Capture the cell that displays the provided text and extract its [x, y] central coordinate. 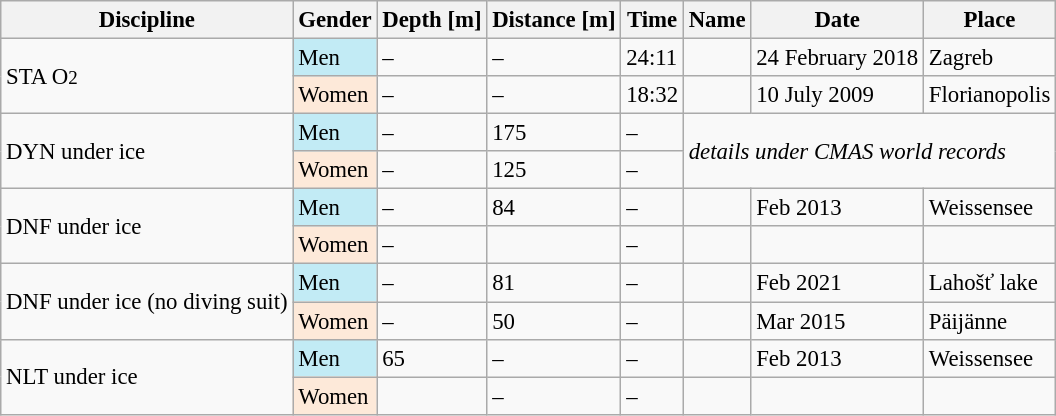
Lahošť lake [989, 283]
24 February 2018 [838, 58]
Gender [335, 20]
81 [554, 283]
Feb 2021 [838, 283]
Date [838, 20]
10 July 2009 [838, 95]
STA O2 [147, 76]
DYN under ice [147, 152]
Time [652, 20]
Florianopolis [989, 95]
Place [989, 20]
NLT under ice [147, 376]
Mar 2015 [838, 321]
Päijänne [989, 321]
DNF under ice (no diving suit) [147, 302]
details under CMAS world records [869, 152]
125 [554, 170]
DNF under ice [147, 226]
Name [717, 20]
24:11 [652, 58]
Zagreb [989, 58]
84 [554, 208]
18:32 [652, 95]
Distance [m] [554, 20]
Depth [m] [432, 20]
65 [432, 358]
Discipline [147, 20]
50 [554, 321]
175 [554, 133]
